Scan for the cell matching the given text and deliver its [x, y] coordinate at center. 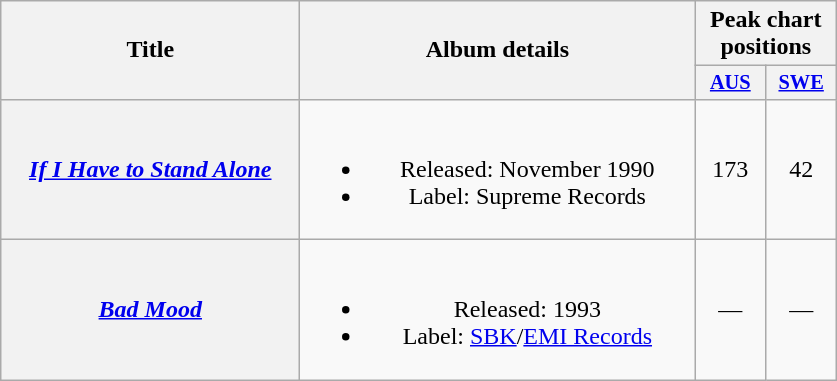
Released: November 1990Label: Supreme Records [498, 169]
Peak chartpositions [766, 34]
Album details [498, 50]
SWE [802, 83]
Bad Mood [150, 310]
42 [802, 169]
Released: 1993Label: SBK/EMI Records [498, 310]
Title [150, 50]
AUS [730, 83]
173 [730, 169]
If I Have to Stand Alone [150, 169]
